Extract the [X, Y] coordinate from the center of the cell holding the provided text.  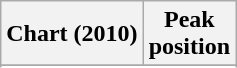
Chart (2010) [72, 34]
Peakposition [189, 34]
